Identify which cell holds the provided text, then report its [X, Y] central coordinate. 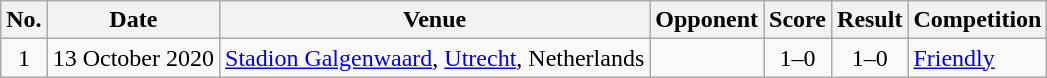
Score [798, 20]
Stadion Galgenwaard, Utrecht, Netherlands [435, 58]
1 [24, 58]
Competition [978, 20]
Date [133, 20]
Venue [435, 20]
No. [24, 20]
Result [870, 20]
Friendly [978, 58]
13 October 2020 [133, 58]
Opponent [707, 20]
